Search for the cell housing the specified text and yield its [X, Y] center coordinate. 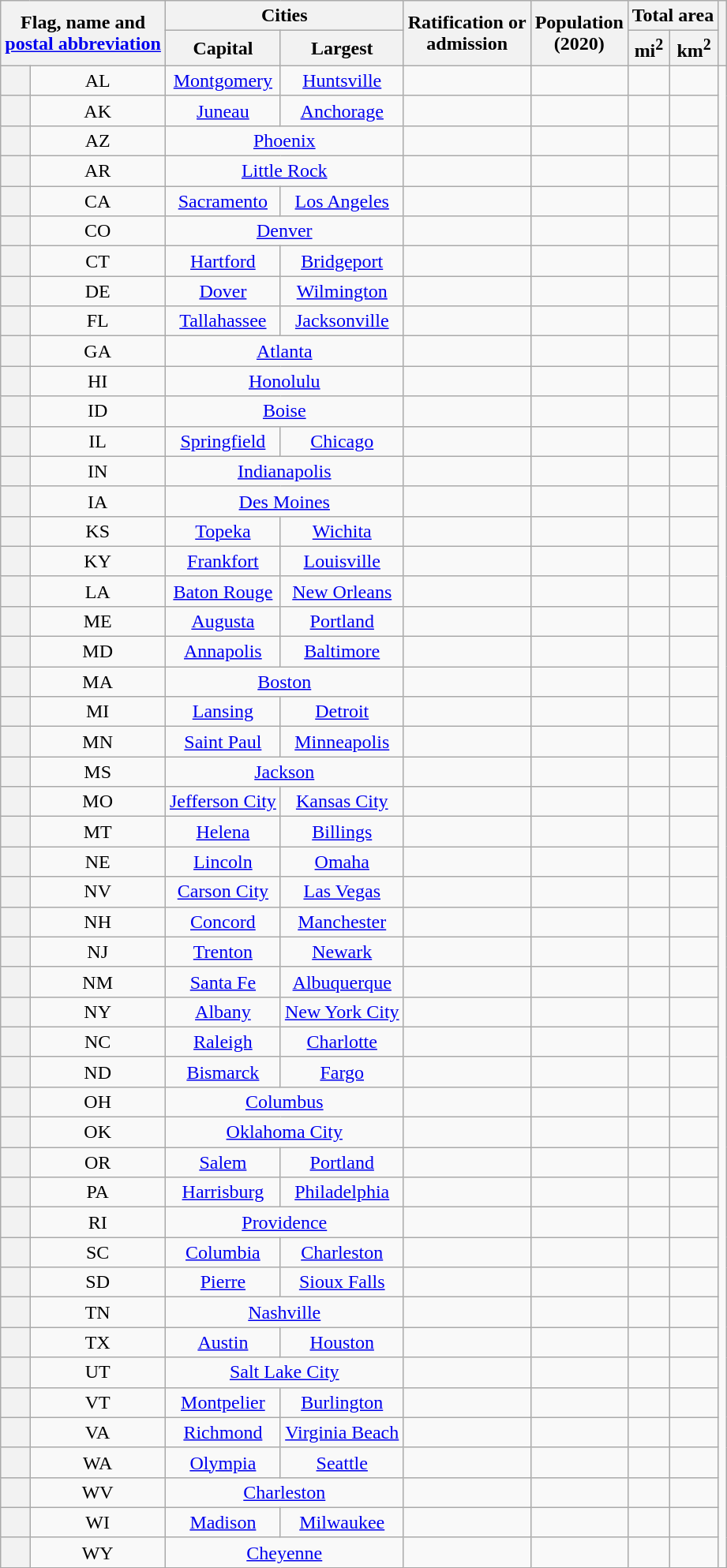
Augusta [223, 621]
Albuquerque [342, 982]
Philadelphia [342, 1192]
Los Angeles [342, 201]
Bridgeport [342, 261]
ID [98, 411]
Trenton [223, 952]
Cities [284, 16]
Baton Rouge [223, 591]
New York City [342, 1012]
IA [98, 501]
MD [98, 652]
Milwaukee [342, 1522]
CA [98, 201]
LA [98, 591]
WY [98, 1552]
Honolulu [284, 381]
NH [98, 922]
PA [98, 1192]
Topeka [223, 531]
ME [98, 621]
Lansing [223, 712]
Anchorage [342, 110]
Dover [223, 291]
HI [98, 381]
Burlington [342, 1402]
Little Rock [284, 171]
Austin [223, 1342]
Jackson [284, 772]
Indianapolis [284, 471]
New Orleans [342, 591]
AZ [98, 140]
Montgomery [223, 80]
Largest [342, 49]
Capital [223, 49]
Springfield [223, 441]
mi2 [649, 49]
Madison [223, 1522]
Albany [223, 1012]
Cheyenne [284, 1552]
Columbus [284, 1102]
MO [98, 802]
WA [98, 1462]
Pierre [223, 1282]
CO [98, 231]
NM [98, 982]
AK [98, 110]
Bismarck [223, 1072]
KY [98, 561]
Chicago [342, 441]
Oklahoma City [284, 1132]
CT [98, 261]
Helena [223, 832]
Lincoln [223, 862]
Saint Paul [223, 742]
Flag, name andpostal abbreviation [84, 33]
AR [98, 171]
FL [98, 321]
TX [98, 1342]
Virginia Beach [342, 1432]
NY [98, 1012]
AL [98, 80]
Huntsville [342, 80]
OR [98, 1162]
Houston [342, 1342]
Boston [284, 682]
VA [98, 1432]
MI [98, 712]
Columbia [223, 1252]
IN [98, 471]
DE [98, 291]
Detroit [342, 712]
MS [98, 772]
Louisville [342, 561]
Olympia [223, 1462]
SD [98, 1282]
NJ [98, 952]
MA [98, 682]
NV [98, 892]
Total area [673, 16]
Wichita [342, 531]
Providence [284, 1222]
Phoenix [284, 140]
Nashville [284, 1312]
Santa Fe [223, 982]
Richmond [223, 1432]
Manchester [342, 922]
Newark [342, 952]
Salem [223, 1162]
Concord [223, 922]
VT [98, 1402]
Montpelier [223, 1402]
NE [98, 862]
Billings [342, 832]
Ratification oradmission [467, 33]
Baltimore [342, 652]
Annapolis [223, 652]
GA [98, 351]
Atlanta [284, 351]
IL [98, 441]
Sacramento [223, 201]
MT [98, 832]
Raleigh [223, 1042]
Jefferson City [223, 802]
UT [98, 1372]
Boise [284, 411]
OK [98, 1132]
Denver [284, 231]
ND [98, 1072]
Fargo [342, 1072]
Carson City [223, 892]
Juneau [223, 110]
WI [98, 1522]
Frankfort [223, 561]
WV [98, 1492]
Harrisburg [223, 1192]
Tallahassee [223, 321]
Minneapolis [342, 742]
Des Moines [284, 501]
Las Vegas [342, 892]
RI [98, 1222]
Kansas City [342, 802]
Sioux Falls [342, 1282]
TN [98, 1312]
Hartford [223, 261]
Charlotte [342, 1042]
Population(2020) [579, 33]
Salt Lake City [284, 1372]
km2 [695, 49]
SC [98, 1252]
Seattle [342, 1462]
Jacksonville [342, 321]
NC [98, 1042]
OH [98, 1102]
MN [98, 742]
KS [98, 531]
Omaha [342, 862]
Wilmington [342, 291]
